Scan for the cell matching the given text and deliver its [x, y] coordinate at center. 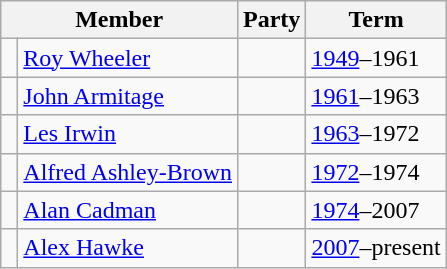
Term [376, 20]
Roy Wheeler [128, 58]
1972–1974 [376, 172]
2007–present [376, 248]
Party [272, 20]
1949–1961 [376, 58]
Alex Hawke [128, 248]
1974–2007 [376, 210]
John Armitage [128, 96]
1963–1972 [376, 134]
Member [120, 20]
Les Irwin [128, 134]
Alan Cadman [128, 210]
1961–1963 [376, 96]
Alfred Ashley-Brown [128, 172]
